Provide the [X, Y] coordinate of the cell's center where the given text is located.  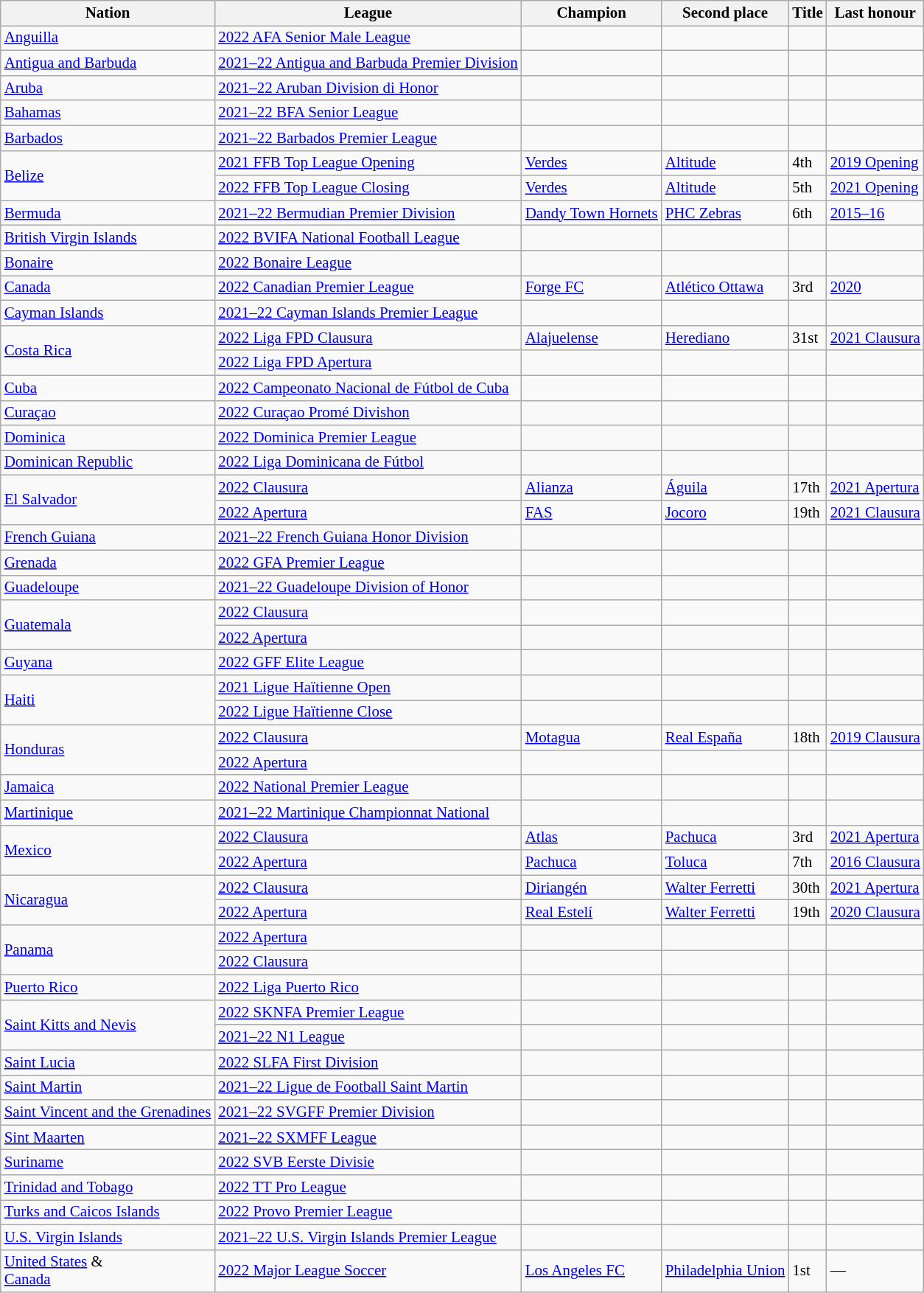
Mexico [108, 850]
Anguilla [108, 38]
2021 Ligue Haïtienne Open [368, 688]
Puerto Rico [108, 987]
Real España [725, 738]
Philadelphia Union [725, 1271]
4th [808, 163]
Cuba [108, 388]
1st [808, 1271]
2021–22 Antigua and Barbuda Premier Division [368, 63]
2021 FFB Top League Opening [368, 163]
Herediano [725, 338]
2016 Clausura [875, 862]
2022 GFA Premier League [368, 562]
Aruba [108, 88]
2022 GFF Elite League [368, 663]
2020 [875, 288]
Saint Kitts and Nevis [108, 1025]
2022 Ligue Haïtienne Close [368, 713]
2021–22 Guadeloupe Division of Honor [368, 588]
British Virgin Islands [108, 238]
2021–22 N1 League [368, 1037]
2022 Campeonato Nacional de Fútbol de Cuba [368, 388]
Saint Lucia [108, 1062]
Alianza [592, 488]
Costa Rica [108, 350]
Haiti [108, 700]
2019 Opening [875, 163]
PHC Zebras [725, 213]
Belize [108, 175]
Honduras [108, 750]
2021–22 Aruban Division di Honor [368, 88]
2022 SVB Eerste Divisie [368, 1163]
Bonaire [108, 263]
Trinidad and Tobago [108, 1188]
30th [808, 888]
2021–22 SVGFF Premier Division [368, 1112]
18th [808, 738]
Forge FC [592, 288]
Nation [108, 13]
2019 Clausura [875, 738]
2022 Liga FPD Clausura [368, 338]
2015–16 [875, 213]
Cayman Islands [108, 313]
2022 Dominica Premier League [368, 438]
2022 AFA Senior Male League [368, 38]
Last honour [875, 13]
2022 TT Pro League [368, 1188]
2021–22 Cayman Islands Premier League [368, 313]
Guatemala [108, 625]
Martinique [108, 812]
2022 Liga Dominicana de Fútbol [368, 463]
Atlas [592, 837]
— [875, 1271]
2022 FFB Top League Closing [368, 188]
17th [808, 488]
League [368, 13]
Bahamas [108, 113]
Second place [725, 13]
6th [808, 213]
2020 Clausura [875, 913]
Canada [108, 288]
Bermuda [108, 213]
5th [808, 188]
2022 Liga Puerto Rico [368, 987]
2021–22 SXMFF League [368, 1137]
Title [808, 13]
Dominica [108, 438]
2022 National Premier League [368, 787]
Diriangén [592, 888]
2022 Major League Soccer [368, 1271]
2021–22 Ligue de Football Saint Martin [368, 1087]
Águila [725, 488]
Sint Maarten [108, 1137]
2021–22 Bermudian Premier Division [368, 213]
Barbados [108, 138]
2022 Liga FPD Apertura [368, 363]
Suriname [108, 1163]
2022 SKNFA Premier League [368, 1012]
Panama [108, 950]
Jamaica [108, 787]
2021 Opening [875, 188]
United States & Canada [108, 1271]
Antigua and Barbuda [108, 63]
2022 Provo Premier League [368, 1213]
El Salvador [108, 501]
Dominican Republic [108, 463]
2022 Bonaire League [368, 263]
U.S. Virgin Islands [108, 1237]
Turks and Caicos Islands [108, 1213]
Curaçao [108, 413]
2022 Curaçao Promé Divishon [368, 413]
2021–22 BFA Senior League [368, 113]
Real Estelí [592, 913]
Motagua [592, 738]
Guyana [108, 663]
Guadeloupe [108, 588]
Toluca [725, 862]
Saint Vincent and the Grenadines [108, 1112]
31st [808, 338]
FAS [592, 513]
2022 Canadian Premier League [368, 288]
2022 SLFA First Division [368, 1062]
2022 BVIFA National Football League [368, 238]
Saint Martin [108, 1087]
Dandy Town Hornets [592, 213]
French Guiana [108, 537]
Jocoro [725, 513]
Alajuelense [592, 338]
Champion [592, 13]
2021–22 Martinique Championnat National [368, 812]
7th [808, 862]
Nicaragua [108, 900]
2021–22 U.S. Virgin Islands Premier League [368, 1237]
2021–22 Barbados Premier League [368, 138]
2021–22 French Guiana Honor Division [368, 537]
Los Angeles FC [592, 1271]
Grenada [108, 562]
Atlético Ottawa [725, 288]
